Identify which cell holds the provided text, then report its (X, Y) central coordinate. 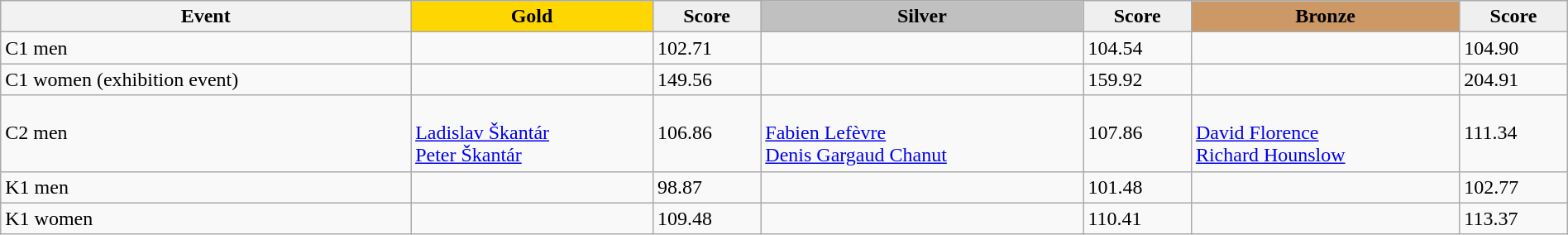
159.92 (1137, 79)
K1 women (206, 218)
98.87 (706, 187)
K1 men (206, 187)
David FlorenceRichard Hounslow (1325, 133)
Gold (533, 17)
Ladislav ŠkantárPeter Škantár (533, 133)
102.71 (706, 48)
204.91 (1513, 79)
104.90 (1513, 48)
113.37 (1513, 218)
C2 men (206, 133)
107.86 (1137, 133)
Fabien LefèvreDenis Gargaud Chanut (922, 133)
149.56 (706, 79)
101.48 (1137, 187)
102.77 (1513, 187)
111.34 (1513, 133)
Event (206, 17)
Silver (922, 17)
109.48 (706, 218)
Bronze (1325, 17)
104.54 (1137, 48)
106.86 (706, 133)
C1 men (206, 48)
C1 women (exhibition event) (206, 79)
110.41 (1137, 218)
